Extract the (x, y) coordinate from the center of the cell holding the provided text.  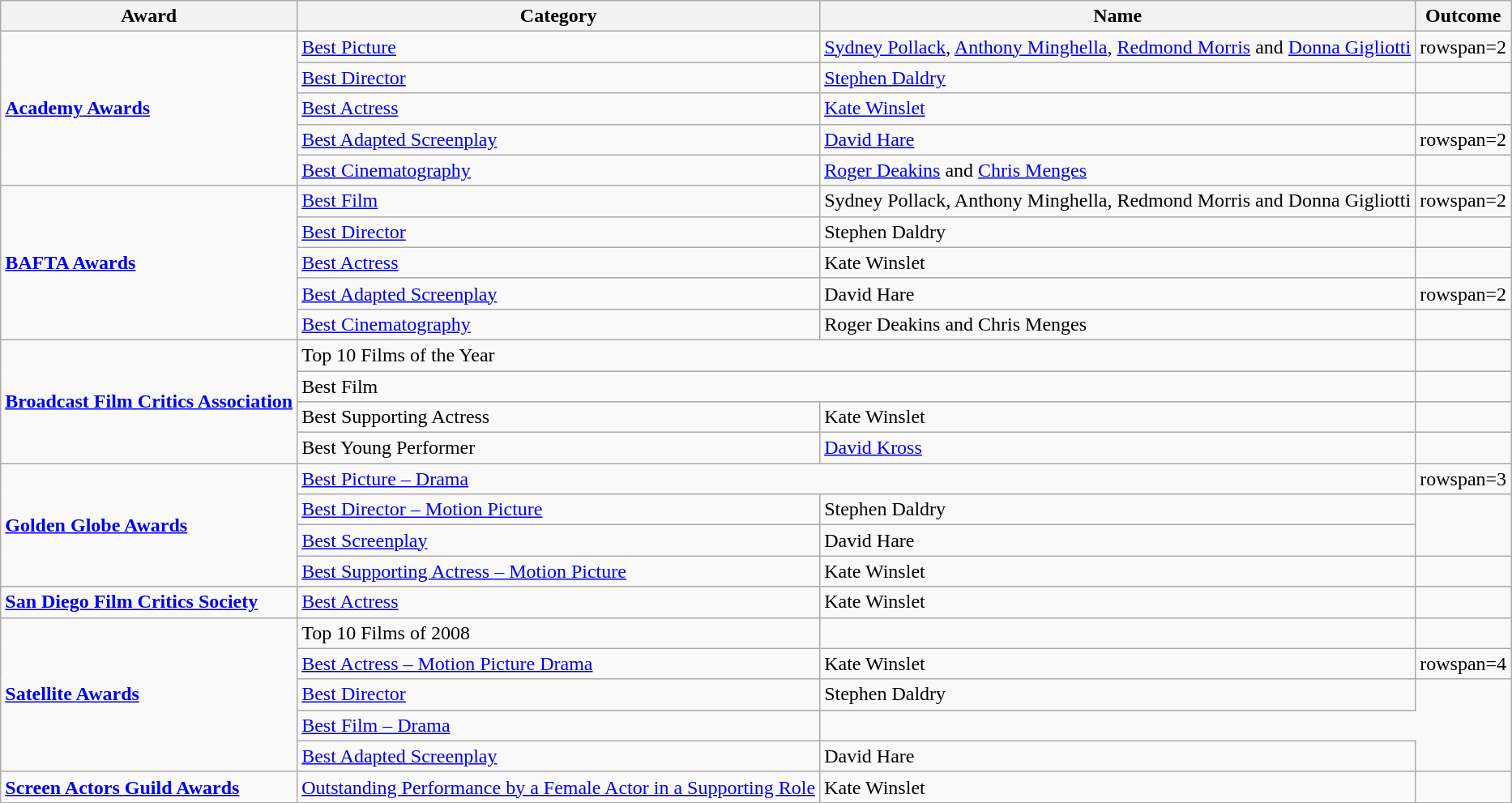
Best Film – Drama (559, 725)
David Kross (1118, 448)
Top 10 Films of the Year (856, 355)
Outstanding Performance by a Female Actor in a Supporting Role (559, 787)
Best Supporting Actress – Motion Picture (559, 571)
Best Director – Motion Picture (559, 510)
Best Screenplay (559, 540)
rowspan=4 (1463, 664)
rowspan=3 (1463, 479)
Best Young Performer (559, 448)
Golden Globe Awards (149, 525)
Best Picture (559, 47)
Satellite Awards (149, 694)
San Diego Film Critics Society (149, 602)
Best Picture – Drama (856, 479)
Award (149, 16)
Outcome (1463, 16)
BAFTA Awards (149, 263)
Top 10 Films of 2008 (559, 633)
Best Actress – Motion Picture Drama (559, 664)
Category (559, 16)
Academy Awards (149, 109)
Screen Actors Guild Awards (149, 787)
Best Supporting Actress (559, 417)
Broadcast Film Critics Association (149, 401)
Name (1118, 16)
